Extract the (x, y) coordinate from the center of the cell holding the provided text.  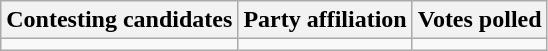
Party affiliation (325, 20)
Votes polled (480, 20)
Contesting candidates (120, 20)
